Provide the [X, Y] coordinate of the cell's center where the given text is located.  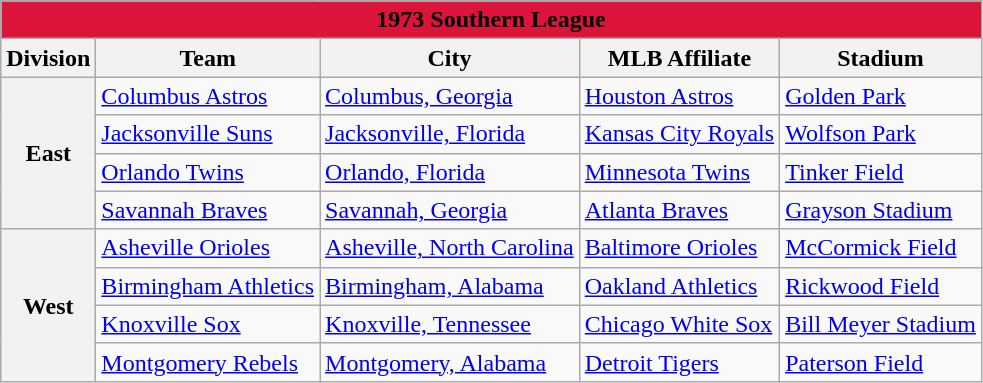
Chicago White Sox [679, 324]
Jacksonville, Florida [450, 134]
Stadium [881, 58]
Tinker Field [881, 172]
Houston Astros [679, 96]
Savannah, Georgia [450, 210]
Birmingham Athletics [208, 286]
East [48, 153]
Division [48, 58]
Orlando Twins [208, 172]
Knoxville Sox [208, 324]
Asheville Orioles [208, 248]
Grayson Stadium [881, 210]
Montgomery Rebels [208, 362]
Wolfson Park [881, 134]
Paterson Field [881, 362]
Baltimore Orioles [679, 248]
Birmingham, Alabama [450, 286]
Team [208, 58]
Savannah Braves [208, 210]
Orlando, Florida [450, 172]
1973 Southern League [492, 20]
Columbus Astros [208, 96]
Golden Park [881, 96]
Minnesota Twins [679, 172]
Rickwood Field [881, 286]
Asheville, North Carolina [450, 248]
Kansas City Royals [679, 134]
MLB Affiliate [679, 58]
Columbus, Georgia [450, 96]
Detroit Tigers [679, 362]
McCormick Field [881, 248]
Bill Meyer Stadium [881, 324]
Atlanta Braves [679, 210]
Montgomery, Alabama [450, 362]
City [450, 58]
Knoxville, Tennessee [450, 324]
Oakland Athletics [679, 286]
Jacksonville Suns [208, 134]
West [48, 305]
